Output the [X, Y] coordinate of the center of the cell containing the given text.  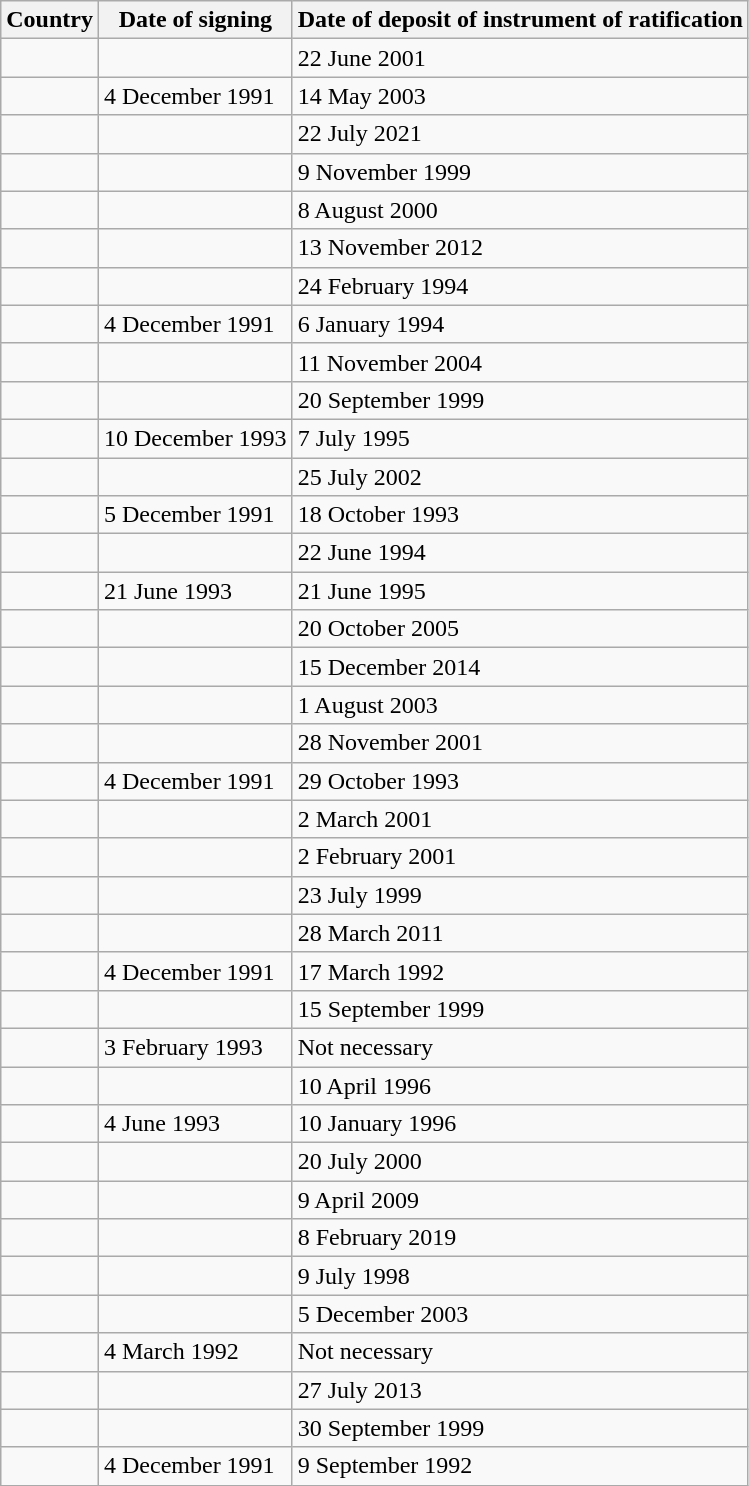
21 June 1993 [195, 591]
6 January 1994 [520, 324]
23 July 1999 [520, 895]
8 August 2000 [520, 210]
22 July 2021 [520, 134]
22 June 2001 [520, 58]
5 December 2003 [520, 1314]
Country [50, 20]
30 September 1999 [520, 1428]
22 June 1994 [520, 553]
11 November 2004 [520, 362]
27 July 2013 [520, 1390]
9 September 1992 [520, 1466]
24 February 1994 [520, 286]
15 December 2014 [520, 667]
9 November 1999 [520, 172]
3 February 1993 [195, 1047]
28 March 2011 [520, 933]
20 September 1999 [520, 400]
21 June 1995 [520, 591]
9 April 2009 [520, 1200]
8 February 2019 [520, 1238]
10 December 1993 [195, 438]
15 September 1999 [520, 1009]
2 March 2001 [520, 819]
2 February 2001 [520, 857]
25 July 2002 [520, 477]
5 December 1991 [195, 515]
20 July 2000 [520, 1162]
13 November 2012 [520, 248]
9 July 1998 [520, 1276]
17 March 1992 [520, 971]
10 January 1996 [520, 1124]
1 August 2003 [520, 705]
29 October 1993 [520, 781]
7 July 1995 [520, 438]
18 October 1993 [520, 515]
4 June 1993 [195, 1124]
4 March 1992 [195, 1352]
20 October 2005 [520, 629]
28 November 2001 [520, 743]
Date of deposit of instrument of ratification [520, 20]
10 April 1996 [520, 1085]
14 May 2003 [520, 96]
Date of signing [195, 20]
